Detect which cell encompasses the target text, then output its (x, y) center coordinate. 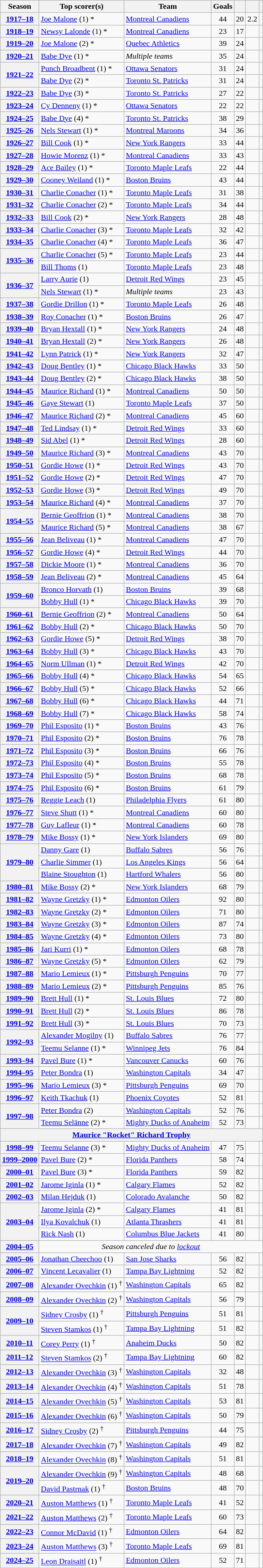
Atlanta Thrashers (168, 1222)
1967–68 (20, 701)
San Jose Sharks (168, 1259)
1937–38 (20, 304)
2023–24 (20, 1546)
Alexander Ovechkin (2) † (82, 1299)
Winnipeg Jets (168, 1048)
67 (240, 527)
Alexander Ovechkin (5) † (82, 1401)
1941–42 (20, 353)
1963–64 (20, 651)
Jean Beliveau (1) * (82, 539)
Mario Lemieux (2) * (82, 986)
1982–83 (20, 912)
2007–08 (20, 1285)
Alexander Ovechkin (3) † (82, 1372)
Maurice "Rocket" Richard Trophy (131, 1135)
Alexander Ovechkin (1) † (82, 1285)
Wayne Gretzky (1) * (82, 899)
Bobby Hull (2) * (82, 626)
1977–78 (20, 825)
Jari Kurri (1) * (82, 949)
1953–54 (20, 502)
Bobby Hull (4) * (82, 676)
1927–28 (20, 155)
85 (223, 986)
1942–43 (20, 366)
1950–51 (20, 465)
1949–50 (20, 453)
Peter Bondra (2) (82, 1110)
2021–22 (20, 1517)
1990–91 (20, 1011)
2011–12 (20, 1357)
Alexander Ovechkin (6) † (82, 1415)
Los Angeles Kings (168, 862)
Danny Gare (1) (82, 850)
1984–85 (20, 936)
Peter Bondra (1) (82, 1073)
1961–62 (20, 626)
Charlie Conacher (2) * (82, 205)
Phil Esposito (3) * (82, 750)
Gordie Howe (3) * (82, 490)
1954–55 (20, 521)
David Pastrnak (1) † (82, 1488)
Maurice Richard (5) * (82, 527)
Bryan Hextall (2) * (82, 341)
Pavel Bure (1) * (82, 1060)
1948–49 (20, 440)
1998–99 (20, 1147)
Bernie Geoffrion (2) * (82, 614)
Sid Abel (1) * (82, 440)
1946–47 (20, 416)
1969–70 (20, 726)
2004–05 (20, 1246)
1919–20 (20, 44)
Roy Conacher (1) * (82, 316)
Teemu Selänne (2) * (82, 1122)
1962–63 (20, 639)
Maurice Richard (3) * (82, 453)
Brett Hull (2) * (82, 1011)
Howie Morenz (1) * (82, 155)
Goals (223, 7)
Auston Matthews (3) † (82, 1546)
Top scorer(s) (82, 7)
72 (223, 999)
2012–13 (20, 1372)
1931–32 (20, 205)
Sidney Crosby (2) † (82, 1430)
Vincent Lecavalier (1) (82, 1271)
Montreal Maroons (168, 130)
Maurice Richard (4) * (82, 502)
Bobby Hull (6) * (82, 701)
2001–02 (20, 1185)
Teemu Selanne (3) * (82, 1147)
2019–20 (20, 1480)
Phil Esposito (6) * (82, 788)
2008–09 (20, 1299)
1935–36 (20, 261)
Bryan Hextall (1) * (82, 329)
Colorado Avalanche (168, 1197)
Bill Thoms (1) (82, 267)
Bobby Hull (7) * (82, 713)
1921–22 (20, 75)
1952–53 (20, 490)
Norm Ullman (1) * (82, 664)
2002–03 (20, 1197)
Pavel Bure (3) * (82, 1172)
Gordie Howe (2) * (82, 478)
1917–18 (20, 19)
Bill Cook (2) * (82, 217)
2024–25 (20, 1561)
1933–34 (20, 230)
Punch Broadbent (1) * (82, 68)
59 (223, 1172)
Gaye Stewart (1) (82, 403)
2010–11 (20, 1343)
35 (223, 56)
Pavel Bure (2) * (82, 1160)
Wayne Gretzky (3) * (82, 924)
29 (240, 118)
Leon Draisaitl (1) † (82, 1561)
1979–80 (20, 862)
1991–92 (20, 1023)
1968–69 (20, 713)
Phoenix Coyotes (168, 1098)
2016–17 (20, 1430)
1974–75 (20, 788)
Bobby Hull (5) * (82, 688)
Phil Esposito (4) * (82, 763)
1934–35 (20, 242)
1918–19 (20, 31)
Rick Nash (1) (82, 1234)
1924–25 (20, 118)
Babe Dye (1) * (82, 56)
2013–14 (20, 1387)
1960–61 (20, 614)
2005–06 (20, 1259)
1994–95 (20, 1073)
Wayne Gretzky (5) * (82, 961)
Brett Hull (3) * (82, 1023)
1970–71 (20, 738)
Dickie Moore (1) * (82, 565)
Hartford Whalers (168, 874)
1993–94 (20, 1060)
1926–27 (20, 143)
Babe Dye (4) * (82, 118)
Mike Bossy (2) * (82, 887)
Auston Matthews (1) † (82, 1503)
Columbus Blue Jackets (168, 1234)
1999–2000 (20, 1160)
1986–87 (20, 961)
Joe Malone (2) * (82, 44)
1959–60 (20, 596)
1980–81 (20, 887)
Jarome Iginla (1) * (82, 1185)
1920–21 (20, 56)
Gordie Howe (4) * (82, 552)
Jarome Iginla (2) * (82, 1209)
1944–45 (20, 391)
Maurice Richard (1) * (82, 391)
Sidney Crosby (1) † (82, 1314)
Wayne Gretzky (4) * (82, 936)
Phil Esposito (5) * (82, 775)
Cooney Weiland (1) * (82, 180)
Bobby Hull (3) * (82, 651)
55 (223, 763)
Gordie Howe (5) * (82, 639)
Wayne Gretzky (2) * (82, 912)
87 (223, 924)
Maurice Richard (2) * (82, 416)
Quebec Athletics (168, 44)
2014–15 (20, 1401)
2.2 (253, 19)
1997–98 (20, 1116)
Alexander Ovechkin (9) † (82, 1473)
20 (240, 19)
1978–79 (20, 837)
Lynn Patrick (1) * (82, 353)
Guy Lafleur (1) * (82, 825)
2018–19 (20, 1459)
1923–24 (20, 106)
1995–96 (20, 1085)
Phil Esposito (1) * (82, 726)
1957–58 (20, 565)
Steven Stamkos (1) † (82, 1329)
1966–67 (20, 688)
Reggie Leach (1) (82, 800)
Blaine Stoughton (1) (82, 874)
2017–18 (20, 1445)
Larry Aurie (1) (82, 279)
1964–65 (20, 664)
1929–30 (20, 180)
Philadelphia Flyers (168, 800)
Charlie Simmer (1) (82, 862)
2020–21 (20, 1503)
1992–93 (20, 1042)
Charlie Conacher (3) * (82, 230)
1940–41 (20, 341)
Teemu Selanne (1) * (82, 1048)
Corey Perry (1) † (82, 1343)
1975–76 (20, 800)
84 (240, 1048)
Milan Hejduk (1) (82, 1197)
2022–23 (20, 1532)
1943–44 (20, 379)
2009–10 (20, 1321)
Brett Hull (1) * (82, 999)
1983–84 (20, 924)
Anaheim Ducks (168, 1343)
Babe Dye (3) * (82, 93)
2006–07 (20, 1271)
1972–73 (20, 763)
54 (223, 676)
1981–82 (20, 899)
1936–37 (20, 285)
Ted Lindsay (1) * (82, 428)
Phil Esposito (2) * (82, 738)
Bernie Geoffrion (1) * (82, 515)
1947–48 (20, 428)
1988–89 (20, 986)
1930–31 (20, 193)
1996–97 (20, 1098)
Season (20, 7)
Doug Bentley (1) * (82, 366)
Mario Lemieux (3) * (82, 1085)
1971–72 (20, 750)
62 (223, 961)
2015–16 (20, 1415)
2003–04 (20, 1222)
86 (223, 1011)
1945–46 (20, 403)
Auston Matthews (2) † (82, 1517)
Babe Dye (2) * (82, 81)
Keith Tkachuk (1) (82, 1098)
Bobby Hull (1) * (82, 602)
1956–57 (20, 552)
Steve Shutt (1) * (82, 813)
Steven Stamkos (2) † (82, 1357)
1987–88 (20, 974)
1939–40 (20, 329)
Gordie Howe (1) * (82, 465)
Charlie Conacher (4) * (82, 242)
1976–77 (20, 813)
1928–29 (20, 168)
1965–66 (20, 676)
Joe Malone (1) * (82, 19)
92 (223, 899)
1925–26 (20, 130)
53 (223, 1401)
Alexander Ovechkin (7) † (82, 1445)
1938–39 (20, 316)
Team (168, 7)
17 (240, 31)
Alexander Ovechkin (4) † (82, 1387)
Gordie Drillon (1) * (82, 304)
Connor McDavid (1) † (82, 1532)
1958–59 (20, 577)
2000–01 (20, 1172)
Vancouver Canucks (168, 1060)
Alexander Ovechkin (8) † (82, 1459)
Doug Bentley (2) * (82, 379)
1973–74 (20, 775)
1955–56 (20, 539)
Mario Lemieux (1) * (82, 974)
Bill Cook (1) * (82, 143)
Ace Bailey (1) * (82, 168)
1985–86 (20, 949)
Cy Denneny (1) * (82, 106)
Jonathan Cheechoo (1) (82, 1259)
Charlie Conacher (5) * (82, 254)
Ilya Kovalchuk (1) (82, 1222)
1989–90 (20, 999)
Season canceled due to lockout (151, 1246)
1932–33 (20, 217)
Jean Beliveau (2) * (82, 577)
Newsy Lalonde (1) * (82, 31)
1922–23 (20, 93)
Mike Bossy (1) * (82, 837)
Charlie Conacher (1) * (82, 193)
Alexander Mogilny (1) (82, 1036)
1951–52 (20, 478)
Bronco Horvath (1) (82, 589)
27 (223, 93)
